For the text-containing cell, return its midpoint in [x, y] coordinate format. 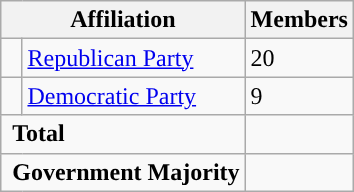
Members [299, 20]
9 [299, 96]
Affiliation [123, 20]
20 [299, 58]
Total [123, 134]
Democratic Party [134, 96]
Government Majority [123, 172]
Republican Party [134, 58]
